Search for the cell housing the specified text and yield its (x, y) center coordinate. 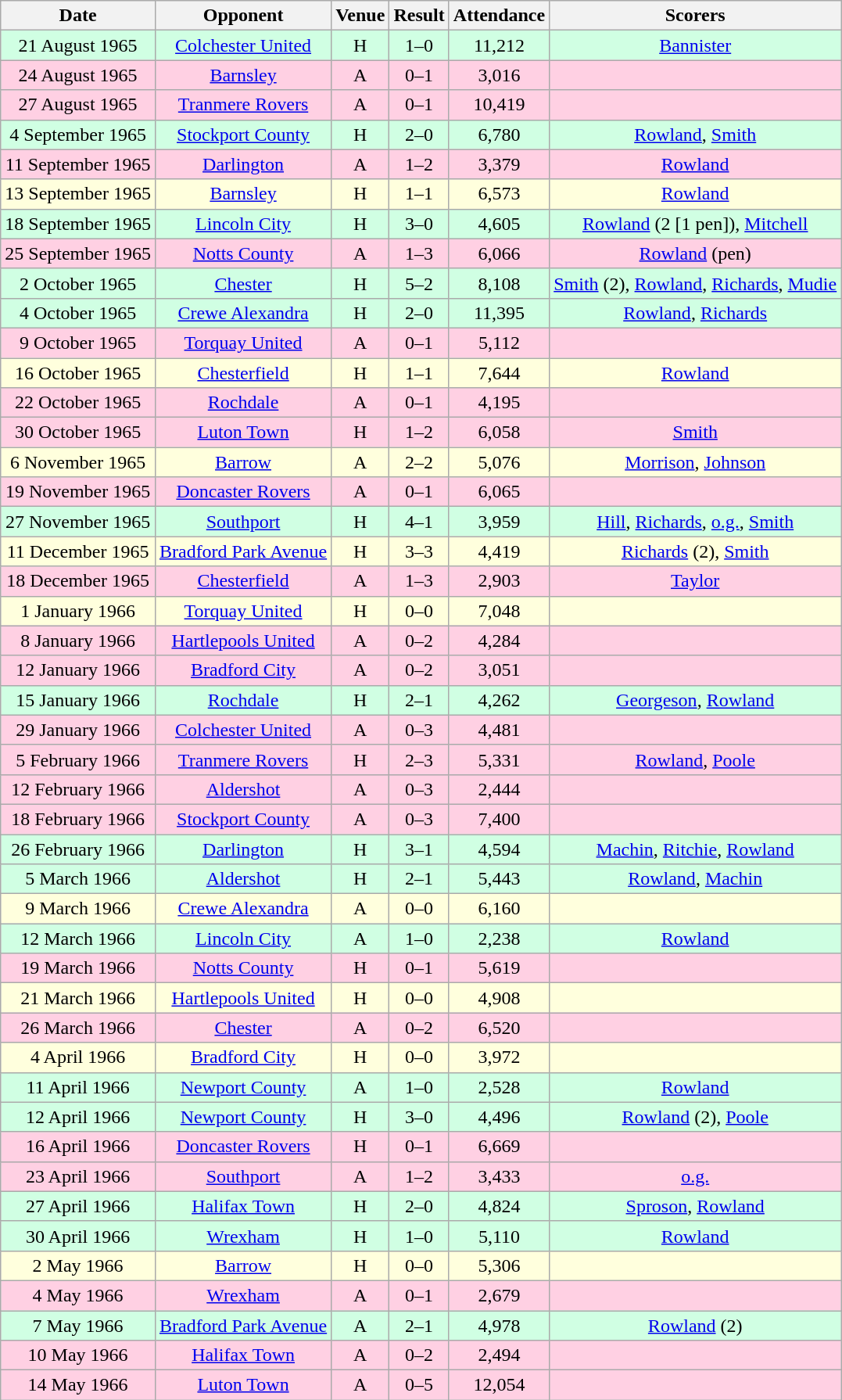
8 January 1966 (78, 641)
7 May 1966 (78, 1326)
2,444 (499, 789)
3–1 (419, 849)
5,306 (499, 1265)
27 August 1965 (78, 105)
4,605 (499, 224)
26 March 1966 (78, 1028)
5,619 (499, 968)
10,419 (499, 105)
10 May 1966 (78, 1355)
9 March 1966 (78, 909)
9 October 1965 (78, 343)
30 April 1966 (78, 1236)
5 March 1966 (78, 879)
Scorers (696, 16)
30 October 1965 (78, 433)
3,051 (499, 670)
11 December 1965 (78, 551)
7,400 (499, 819)
o.g. (696, 1176)
5,443 (499, 879)
11 April 1966 (78, 1087)
12,054 (499, 1385)
27 April 1966 (78, 1206)
4,419 (499, 551)
5,076 (499, 462)
5–2 (419, 283)
2–3 (419, 759)
Georgeson, Rowland (696, 700)
6 November 1965 (78, 462)
Date (78, 16)
7,048 (499, 611)
4,262 (499, 700)
4,824 (499, 1206)
1 January 1966 (78, 611)
5,110 (499, 1236)
Rowland (2) (696, 1326)
18 December 1965 (78, 581)
Result (419, 16)
Rowland, Machin (696, 879)
4,284 (499, 641)
4,908 (499, 998)
2,903 (499, 581)
19 March 1966 (78, 968)
Richards (2), Smith (696, 551)
24 August 1965 (78, 75)
12 April 1966 (78, 1117)
14 May 1966 (78, 1385)
Smith (2), Rowland, Richards, Mudie (696, 283)
12 January 1966 (78, 670)
2 May 1966 (78, 1265)
21 March 1966 (78, 998)
2,528 (499, 1087)
16 April 1966 (78, 1147)
Hill, Richards, o.g., Smith (696, 522)
0–5 (419, 1385)
6,780 (499, 135)
Machin, Ritchie, Rowland (696, 849)
Smith (696, 433)
Bannister (696, 45)
13 September 1965 (78, 194)
7,644 (499, 373)
12 February 1966 (78, 789)
3,433 (499, 1176)
2–2 (419, 462)
4 October 1965 (78, 313)
27 November 1965 (78, 522)
4,978 (499, 1326)
4,594 (499, 849)
2,238 (499, 939)
Rowland, Poole (696, 759)
6,066 (499, 253)
29 January 1966 (78, 730)
Venue (360, 16)
11 September 1965 (78, 164)
26 February 1966 (78, 849)
16 October 1965 (78, 373)
Rowland (2 [1 pen]), Mitchell (696, 224)
18 September 1965 (78, 224)
Rowland, Richards (696, 313)
8,108 (499, 283)
4,195 (499, 403)
4 April 1966 (78, 1057)
6,160 (499, 909)
Rowland (2), Poole (696, 1117)
5,331 (499, 759)
Sproson, Rowland (696, 1206)
Rowland, Smith (696, 135)
18 February 1966 (78, 819)
22 October 1965 (78, 403)
4 May 1966 (78, 1295)
3–3 (419, 551)
3,379 (499, 164)
12 March 1966 (78, 939)
Attendance (499, 16)
6,520 (499, 1028)
25 September 1965 (78, 253)
11,395 (499, 313)
3,959 (499, 522)
23 April 1966 (78, 1176)
6,573 (499, 194)
3,016 (499, 75)
21 August 1965 (78, 45)
11,212 (499, 45)
2,494 (499, 1355)
4,481 (499, 730)
4–1 (419, 522)
5,112 (499, 343)
4 September 1965 (78, 135)
2 October 1965 (78, 283)
5 February 1966 (78, 759)
6,065 (499, 492)
Opponent (242, 16)
6,058 (499, 433)
6,669 (499, 1147)
19 November 1965 (78, 492)
15 January 1966 (78, 700)
3,972 (499, 1057)
2,679 (499, 1295)
Rowland (pen) (696, 253)
Morrison, Johnson (696, 462)
4,496 (499, 1117)
Taylor (696, 581)
